Search for the cell housing the specified text and yield its [x, y] center coordinate. 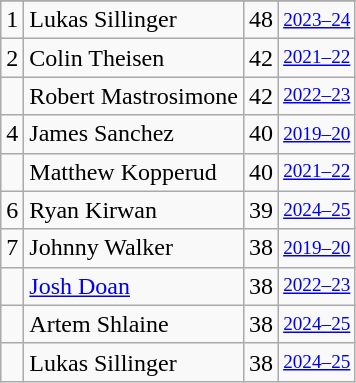
39 [262, 210]
2 [12, 58]
7 [12, 248]
Artem Shlaine [134, 324]
James Sanchez [134, 134]
Ryan Kirwan [134, 210]
Robert Mastrosimone [134, 96]
Johnny Walker [134, 248]
6 [12, 210]
48 [262, 20]
Colin Theisen [134, 58]
2023–24 [317, 20]
Matthew Kopperud [134, 172]
1 [12, 20]
4 [12, 134]
Josh Doan [134, 286]
